Locate the cell with the specified text and output its (x, y) center coordinate. 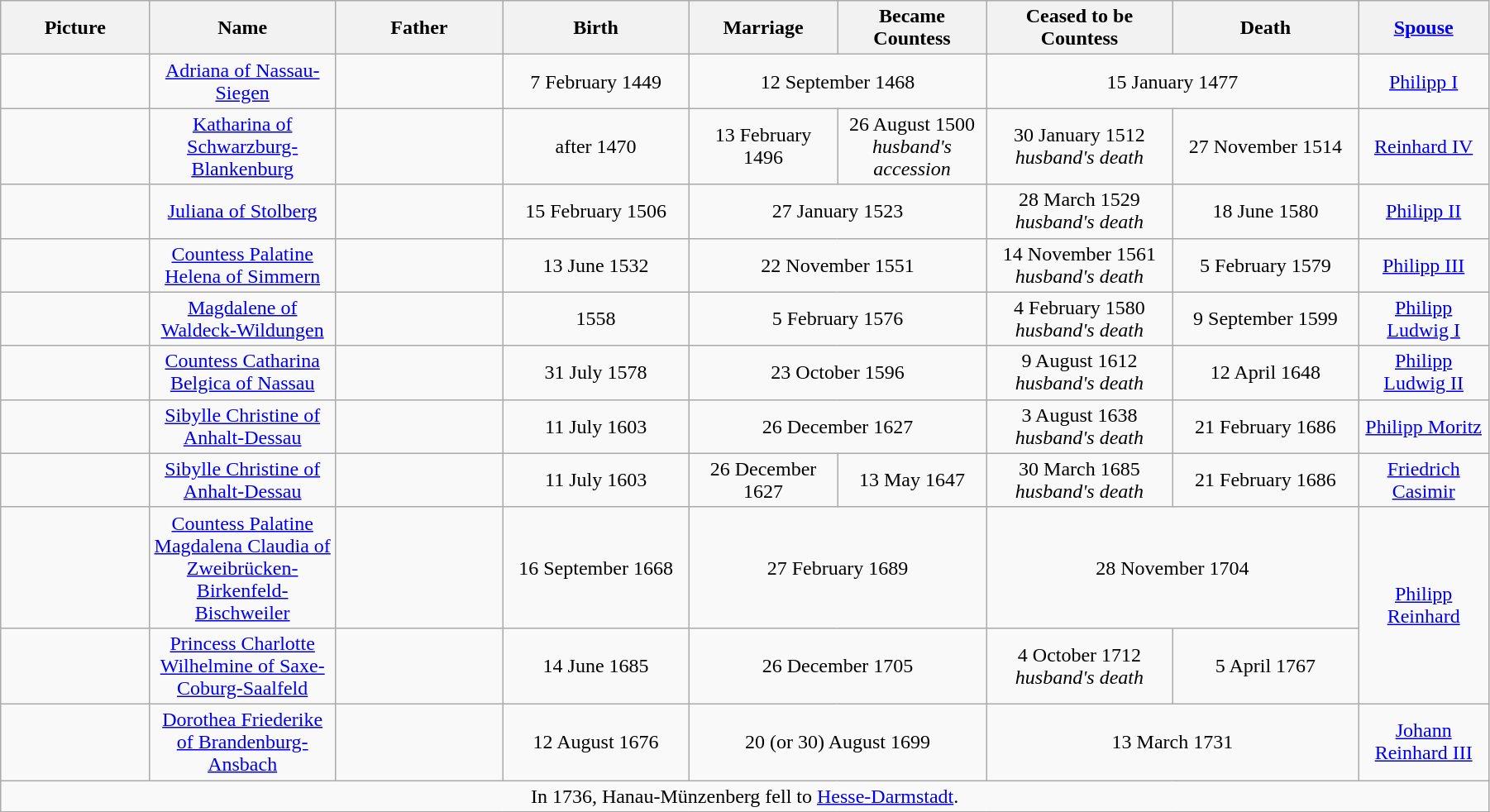
7 February 1449 (595, 81)
31 July 1578 (595, 372)
Adriana of Nassau-Siegen (243, 81)
Countess Palatine Helena of Simmern (243, 265)
Marriage (763, 28)
Juliana of Stolberg (243, 212)
12 August 1676 (595, 742)
13 February 1496 (763, 146)
9 September 1599 (1265, 319)
5 April 1767 (1265, 666)
3 August 1638 husband's death (1080, 427)
28 November 1704 (1172, 567)
13 May 1647 (912, 480)
Philipp II (1424, 212)
5 February 1579 (1265, 265)
15 January 1477 (1172, 81)
14 June 1685 (595, 666)
Princess Charlotte Wilhelmine of Saxe-Coburg-Saalfeld (243, 666)
Johann Reinhard III (1424, 742)
4 February 1580 husband's death (1080, 319)
Became Countess (912, 28)
13 June 1532 (595, 265)
18 June 1580 (1265, 212)
20 (or 30) August 1699 (838, 742)
Name (243, 28)
30 January 1512 husband's death (1080, 146)
30 March 1685 husband's death (1080, 480)
Picture (75, 28)
Countess Palatine Magdalena Claudia of Zweibrücken-Birkenfeld-Bischweiler (243, 567)
In 1736, Hanau-Münzenberg fell to Hesse-Darmstadt. (745, 796)
28 March 1529 husband's death (1080, 212)
Philipp Reinhard (1424, 605)
27 February 1689 (838, 567)
27 January 1523 (838, 212)
22 November 1551 (838, 265)
Philipp III (1424, 265)
1558 (595, 319)
13 March 1731 (1172, 742)
5 February 1576 (838, 319)
Friedrich Casimir (1424, 480)
Father (419, 28)
12 September 1468 (838, 81)
Philipp I (1424, 81)
9 August 1612 husband's death (1080, 372)
Death (1265, 28)
Philipp Ludwig I (1424, 319)
Ceased to be Countess (1080, 28)
23 October 1596 (838, 372)
Philipp Ludwig II (1424, 372)
27 November 1514 (1265, 146)
Magdalene of Waldeck-Wildungen (243, 319)
12 April 1648 (1265, 372)
after 1470 (595, 146)
Birth (595, 28)
Katharina of Schwarzburg-Blankenburg (243, 146)
Dorothea Friederike of Brandenburg-Ansbach (243, 742)
Countess Catharina Belgica of Nassau (243, 372)
Spouse (1424, 28)
26 December 1705 (838, 666)
Philipp Moritz (1424, 427)
14 November 1561 husband's death (1080, 265)
Reinhard IV (1424, 146)
4 October 1712 husband's death (1080, 666)
26 August 1500 husband's accession (912, 146)
15 February 1506 (595, 212)
16 September 1668 (595, 567)
